Pinpoint the cell where the given text exists, returning its [x, y] midpoint coordinate. 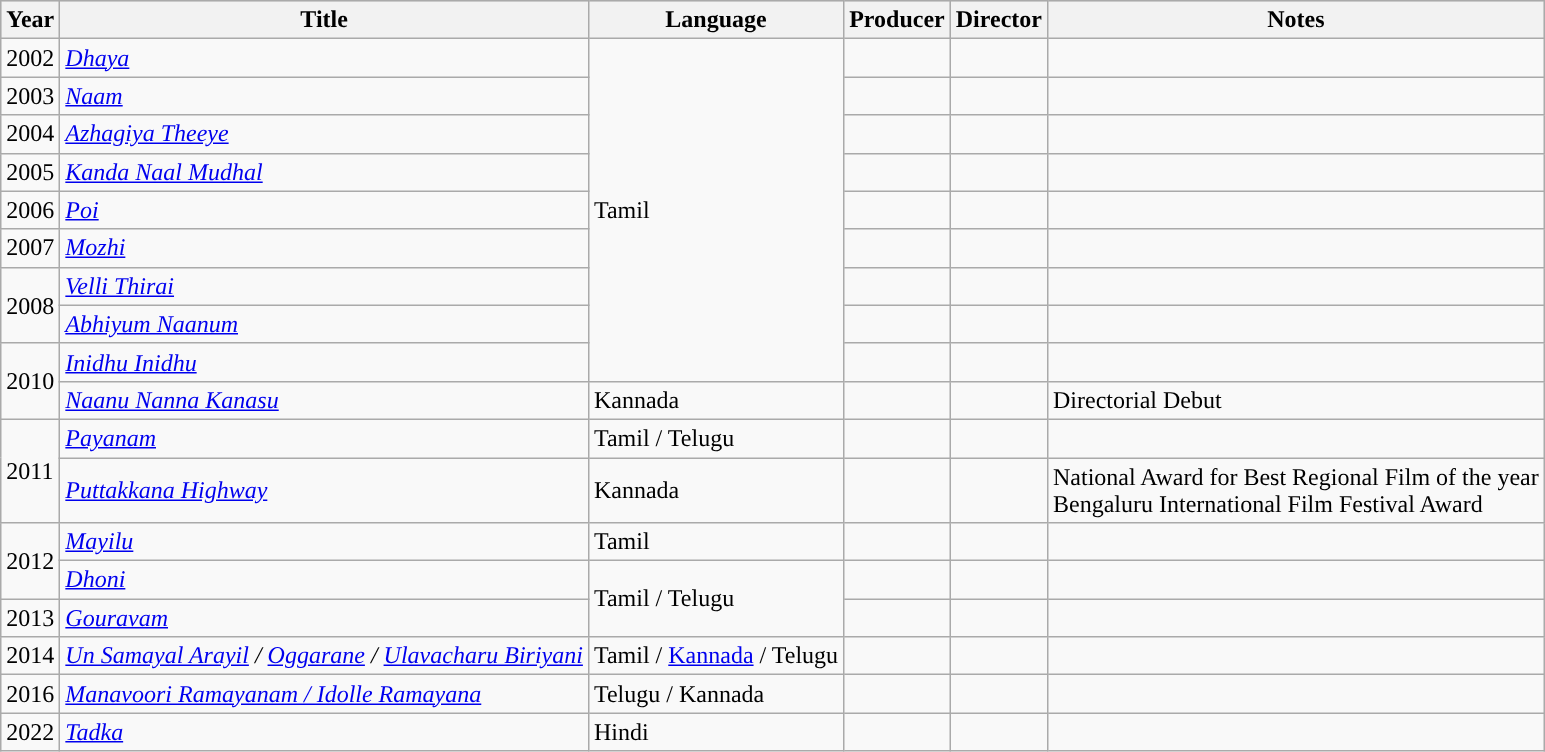
Director [998, 20]
Payanam [324, 438]
Hindi [716, 732]
2012 [30, 561]
Abhiyum Naanum [324, 324]
Notes [1296, 20]
2008 [30, 305]
2010 [30, 381]
Un Samayal Arayil / Oggarane / Ulavacharu Biriyani [324, 656]
Kanda Naal Mudhal [324, 172]
2016 [30, 694]
Tadka [324, 732]
Telugu / Kannada [716, 694]
2004 [30, 134]
Year [30, 20]
Naanu Nanna Kanasu [324, 400]
Naam [324, 96]
2005 [30, 172]
Inidhu Inidhu [324, 362]
Velli Thirai [324, 286]
Directorial Debut [1296, 400]
2007 [30, 248]
National Award for Best Regional Film of the year Bengaluru International Film Festival Award [1296, 490]
2002 [30, 58]
2003 [30, 96]
2022 [30, 732]
2013 [30, 618]
Azhagiya Theeye [324, 134]
2011 [30, 470]
Language [716, 20]
2014 [30, 656]
Dhaya [324, 58]
Producer [898, 20]
Mozhi [324, 248]
Manavoori Ramayanam / Idolle Ramayana [324, 694]
Dhoni [324, 580]
Puttakkana Highway [324, 490]
Poi [324, 210]
Tamil / Kannada / Telugu [716, 656]
Gouravam [324, 618]
Mayilu [324, 542]
Title [324, 20]
2006 [30, 210]
